Capture the cell that displays the provided text and extract its (x, y) central coordinate. 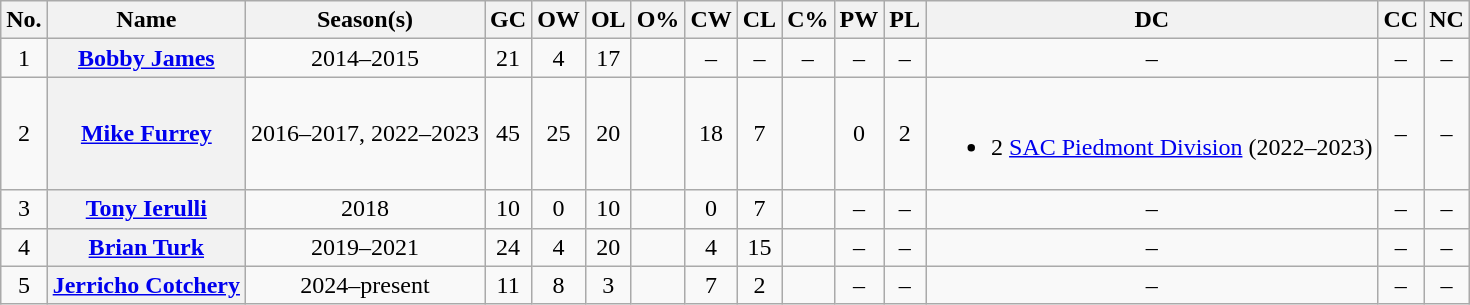
CC (1401, 20)
O% (658, 20)
11 (508, 285)
OL (608, 20)
Mike Furrey (146, 134)
2 SAC Piedmont Division (2022–2023) (1152, 134)
17 (608, 58)
Tony Ierulli (146, 209)
GC (508, 20)
2018 (364, 209)
2024–present (364, 285)
Bobby James (146, 58)
24 (508, 247)
PW (859, 20)
15 (759, 247)
2014–2015 (364, 58)
8 (559, 285)
Season(s) (364, 20)
NC (1447, 20)
DC (1152, 20)
C% (808, 20)
CW (711, 20)
5 (24, 285)
21 (508, 58)
Brian Turk (146, 247)
25 (559, 134)
CL (759, 20)
Jerricho Cotchery (146, 285)
PL (905, 20)
18 (711, 134)
2016–2017, 2022–2023 (364, 134)
No. (24, 20)
OW (559, 20)
2019–2021 (364, 247)
Name (146, 20)
45 (508, 134)
1 (24, 58)
